Return the [X, Y] coordinate for the center point of the cell that contains the specified text.  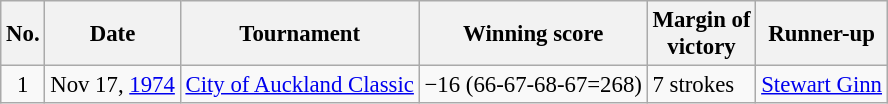
Stewart Ginn [822, 85]
Nov 17, 1974 [112, 85]
Margin ofvictory [702, 34]
Tournament [300, 34]
Date [112, 34]
−16 (66-67-68-67=268) [533, 85]
City of Auckland Classic [300, 85]
7 strokes [702, 85]
Runner-up [822, 34]
No. [23, 34]
Winning score [533, 34]
1 [23, 85]
